Detect which cell encompasses the target text, then output its [X, Y] center coordinate. 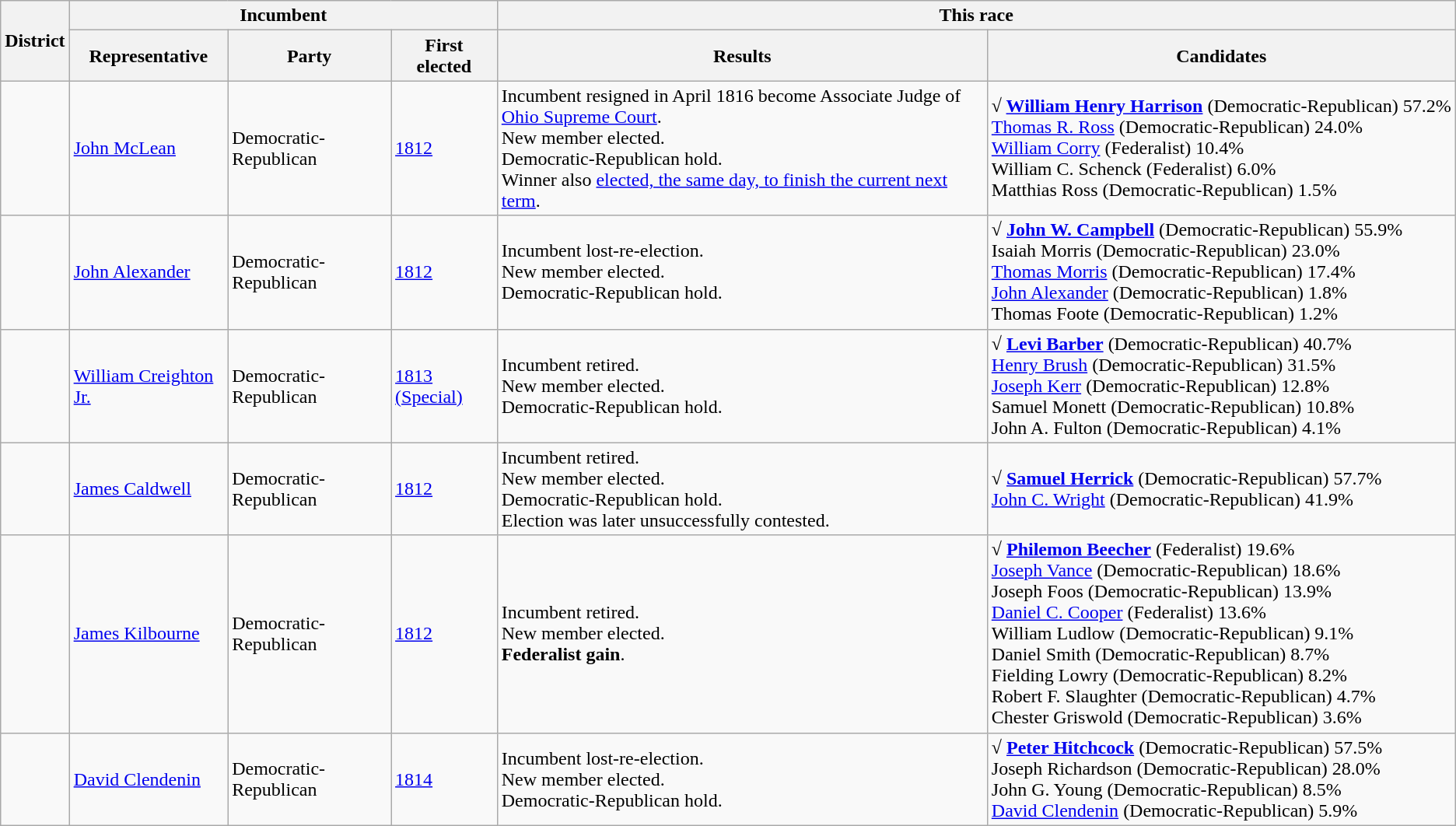
This race [976, 16]
√ Samuel Herrick (Democratic-Republican) 57.7%John C. Wright (Democratic-Republican) 41.9% [1221, 488]
William Creighton Jr. [149, 386]
1814 [445, 779]
John Alexander [149, 272]
Party [310, 56]
District [35, 40]
Incumbent retired.New member elected.Democratic-Republican hold. [742, 386]
John McLean [149, 148]
Candidates [1221, 56]
Results [742, 56]
1813 (Special) [445, 386]
James Caldwell [149, 488]
Incumbent retired.New member elected.Federalist gain. [742, 634]
First elected [445, 56]
James Kilbourne [149, 634]
Representative [149, 56]
Incumbent [283, 16]
Incumbent retired.New member elected.Democratic-Republican hold.Election was later unsuccessfully contested. [742, 488]
David Clendenin [149, 779]
